Find where the given text appears and provide that cell's center as (X, Y) coordinate. 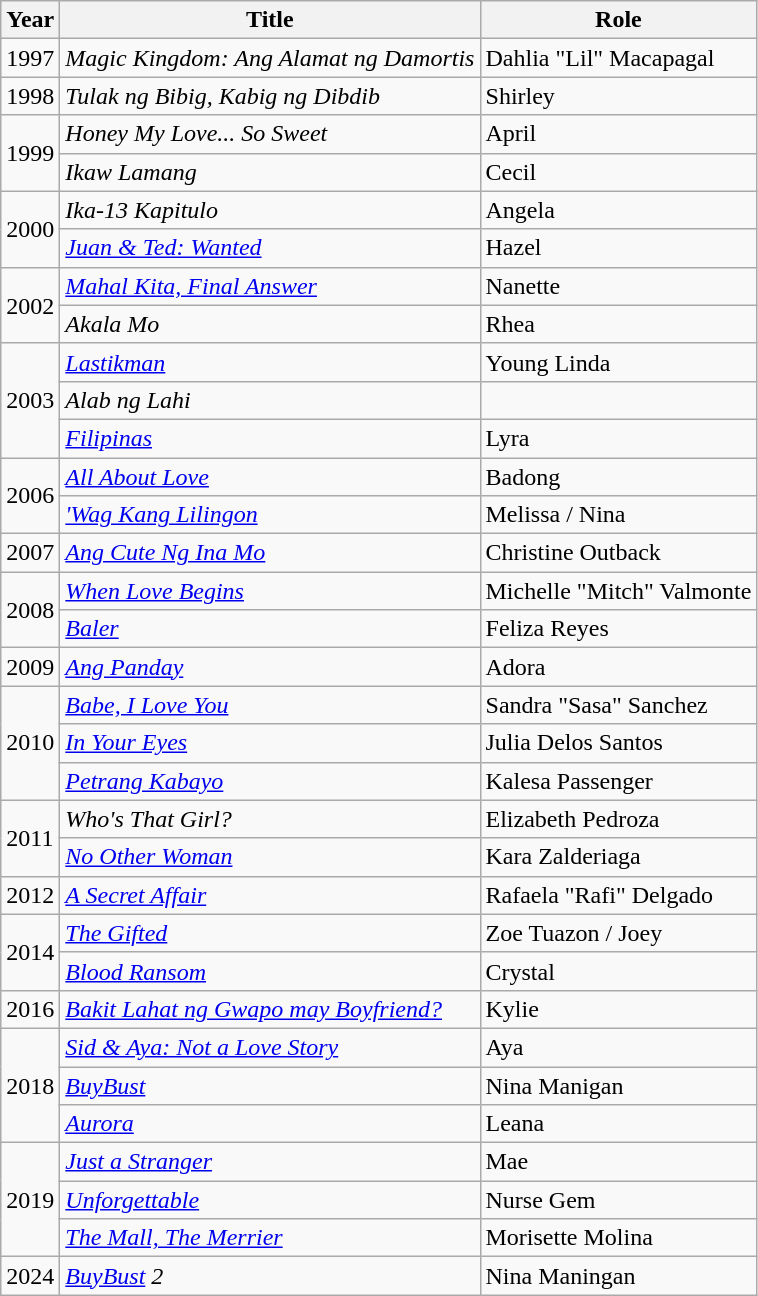
Young Linda (618, 362)
Elizabeth Pedroza (618, 819)
Lastikman (270, 362)
Adora (618, 667)
Ikaw Lamang (270, 172)
Sid & Aya: Not a Love Story (270, 1047)
Title (270, 20)
Tulak ng Bibig, Kabig ng Dibdib (270, 96)
2002 (30, 305)
In Your Eyes (270, 743)
Magic Kingdom: Ang Alamat ng Damortis (270, 58)
Bakit Lahat ng Gwapo may Boyfriend? (270, 1009)
Who's That Girl? (270, 819)
Lyra (618, 438)
Zoe Tuazon / Joey (618, 933)
1999 (30, 153)
2016 (30, 1009)
Aurora (270, 1124)
Rafaela "Rafi" Delgado (618, 895)
Cecil (618, 172)
Feliza Reyes (618, 629)
Mahal Kita, Final Answer (270, 286)
Mae (618, 1162)
2000 (30, 229)
All About Love (270, 477)
Blood Ransom (270, 971)
1998 (30, 96)
Aya (618, 1047)
BuyBust 2 (270, 1276)
The Gifted (270, 933)
1997 (30, 58)
Nanette (618, 286)
'Wag Kang Lilingon (270, 515)
2024 (30, 1276)
2006 (30, 496)
2019 (30, 1200)
The Mall, The Merrier (270, 1238)
Babe, I Love You (270, 705)
Morisette Molina (618, 1238)
2010 (30, 743)
Kara Zalderiaga (618, 857)
Baler (270, 629)
Ang Cute Ng Ina Mo (270, 553)
Melissa / Nina (618, 515)
A Secret Affair (270, 895)
2012 (30, 895)
Kalesa Passenger (618, 781)
Crystal (618, 971)
2018 (30, 1085)
Just a Stranger (270, 1162)
Ika-13 Kapitulo (270, 210)
Nina Manigan (618, 1085)
April (618, 134)
Filipinas (270, 438)
Juan & Ted: Wanted (270, 248)
Leana (618, 1124)
2007 (30, 553)
Hazel (618, 248)
BuyBust (270, 1085)
Year (30, 20)
Role (618, 20)
2009 (30, 667)
Nina Maningan (618, 1276)
Julia Delos Santos (618, 743)
Rhea (618, 324)
2003 (30, 400)
Christine Outback (618, 553)
Unforgettable (270, 1200)
Badong (618, 477)
Sandra "Sasa" Sanchez (618, 705)
Angela (618, 210)
2008 (30, 610)
Akala Mo (270, 324)
No Other Woman (270, 857)
2014 (30, 952)
Dahlia "Lil" Macapagal (618, 58)
Nurse Gem (618, 1200)
2011 (30, 838)
Alab ng Lahi (270, 400)
Shirley (618, 96)
When Love Begins (270, 591)
Honey My Love... So Sweet (270, 134)
Ang Panday (270, 667)
Petrang Kabayo (270, 781)
Michelle "Mitch" Valmonte (618, 591)
Kylie (618, 1009)
